Return the (X, Y) coordinate for the center point of the cell that contains the specified text.  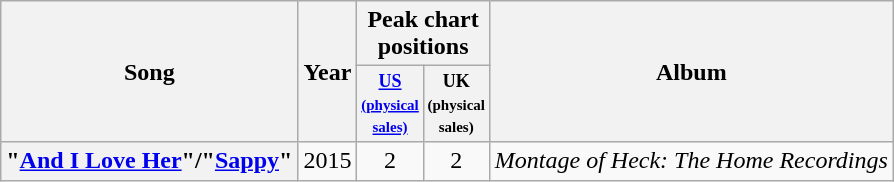
Peak chart positions (423, 34)
Song (150, 72)
"And I Love Her"/"Sappy" (150, 161)
Year (328, 72)
US(physical sales) (390, 104)
Montage of Heck: The Home Recordings (691, 161)
UK (physical sales) (456, 104)
2015 (328, 161)
Album (691, 72)
